Provide the [X, Y] coordinate of the cell's center where the given text is located.  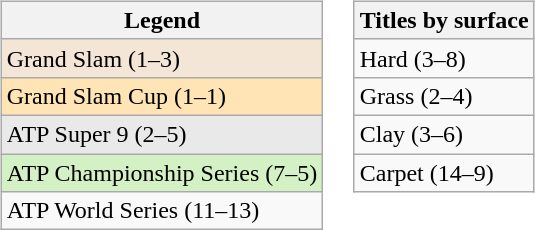
ATP Championship Series (7–5) [162, 173]
ATP Super 9 (2–5) [162, 134]
ATP World Series (11–13) [162, 211]
Grass (2–4) [444, 96]
Clay (3–6) [444, 134]
Grand Slam Cup (1–1) [162, 96]
Grand Slam (1–3) [162, 58]
Carpet (14–9) [444, 173]
Hard (3–8) [444, 58]
Titles by surface [444, 20]
Legend [162, 20]
